Capture the cell that displays the provided text and extract its [X, Y] central coordinate. 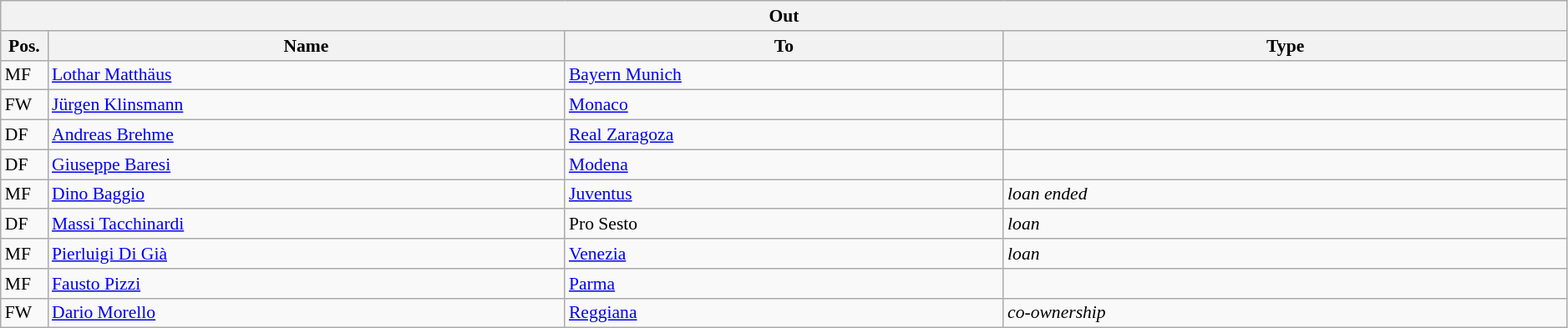
Monaco [784, 105]
Giuseppe Baresi [306, 164]
Out [784, 16]
Type [1285, 46]
co-ownership [1285, 313]
Andreas Brehme [306, 135]
To [784, 46]
Pro Sesto [784, 225]
Name [306, 46]
Juventus [784, 194]
Massi Tacchinardi [306, 225]
Modena [784, 164]
loan ended [1285, 194]
Pierluigi Di Già [306, 254]
Jürgen Klinsmann [306, 105]
Parma [784, 284]
Real Zaragoza [784, 135]
Bayern Munich [784, 75]
Lothar Matthäus [306, 75]
Pos. [24, 46]
Dario Morello [306, 313]
Fausto Pizzi [306, 284]
Dino Baggio [306, 194]
Venezia [784, 254]
Reggiana [784, 313]
